Search for the cell housing the specified text and yield its (x, y) center coordinate. 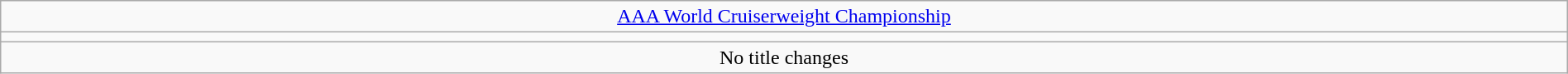
AAA World Cruiserweight Championship (784, 17)
No title changes (784, 57)
